For the text-containing cell, return its midpoint in [x, y] coordinate format. 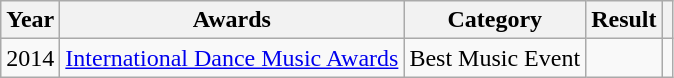
Category [495, 20]
Best Music Event [495, 58]
Result [624, 20]
Year [30, 20]
International Dance Music Awards [232, 58]
Awards [232, 20]
2014 [30, 58]
